Return the (x, y) coordinate for the center point of the cell that contains the specified text.  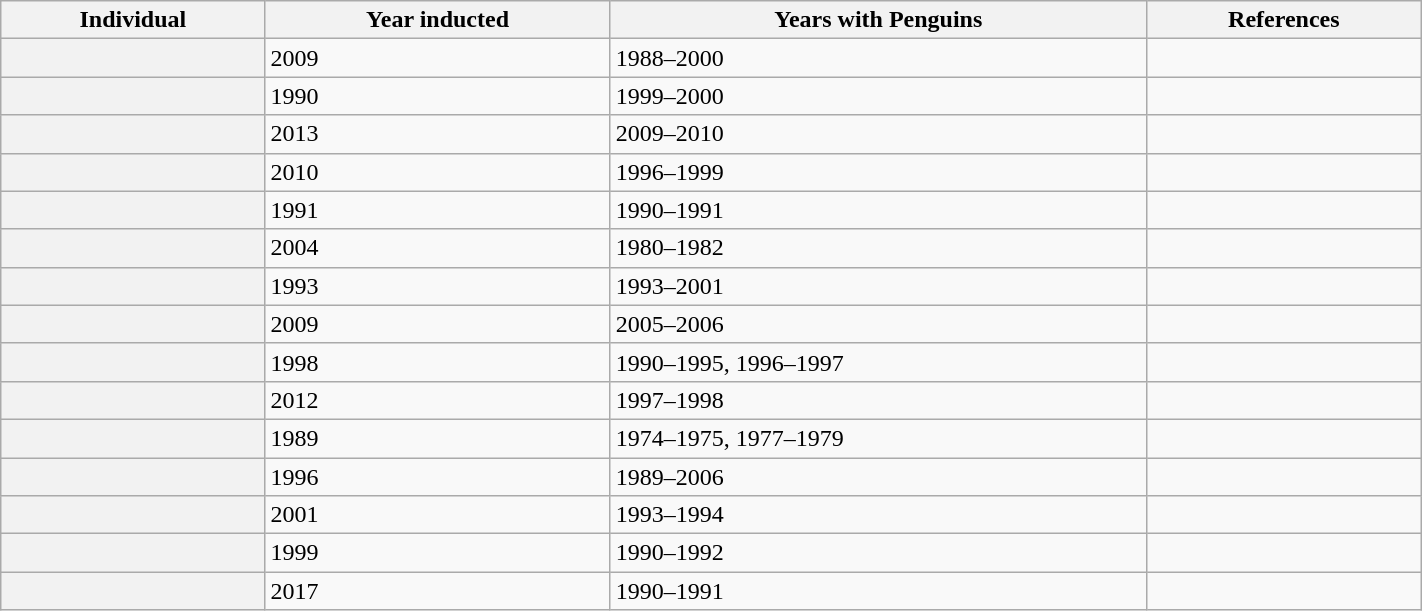
1980–1982 (878, 248)
1996 (438, 477)
1999–2000 (878, 96)
2005–2006 (878, 324)
1993–1994 (878, 515)
Individual (133, 20)
1996–1999 (878, 172)
1999 (438, 553)
Years with Penguins (878, 20)
Year inducted (438, 20)
1991 (438, 210)
1989–2006 (878, 477)
2010 (438, 172)
2013 (438, 134)
2004 (438, 248)
1988–2000 (878, 58)
1993 (438, 286)
2017 (438, 591)
1974–1975, 1977–1979 (878, 438)
2012 (438, 400)
1990–1992 (878, 553)
References (1284, 20)
1997–1998 (878, 400)
2001 (438, 515)
1993–2001 (878, 286)
1998 (438, 362)
2009–2010 (878, 134)
1989 (438, 438)
1990–1995, 1996–1997 (878, 362)
1990 (438, 96)
